Scan for the cell matching the given text and deliver its [x, y] coordinate at center. 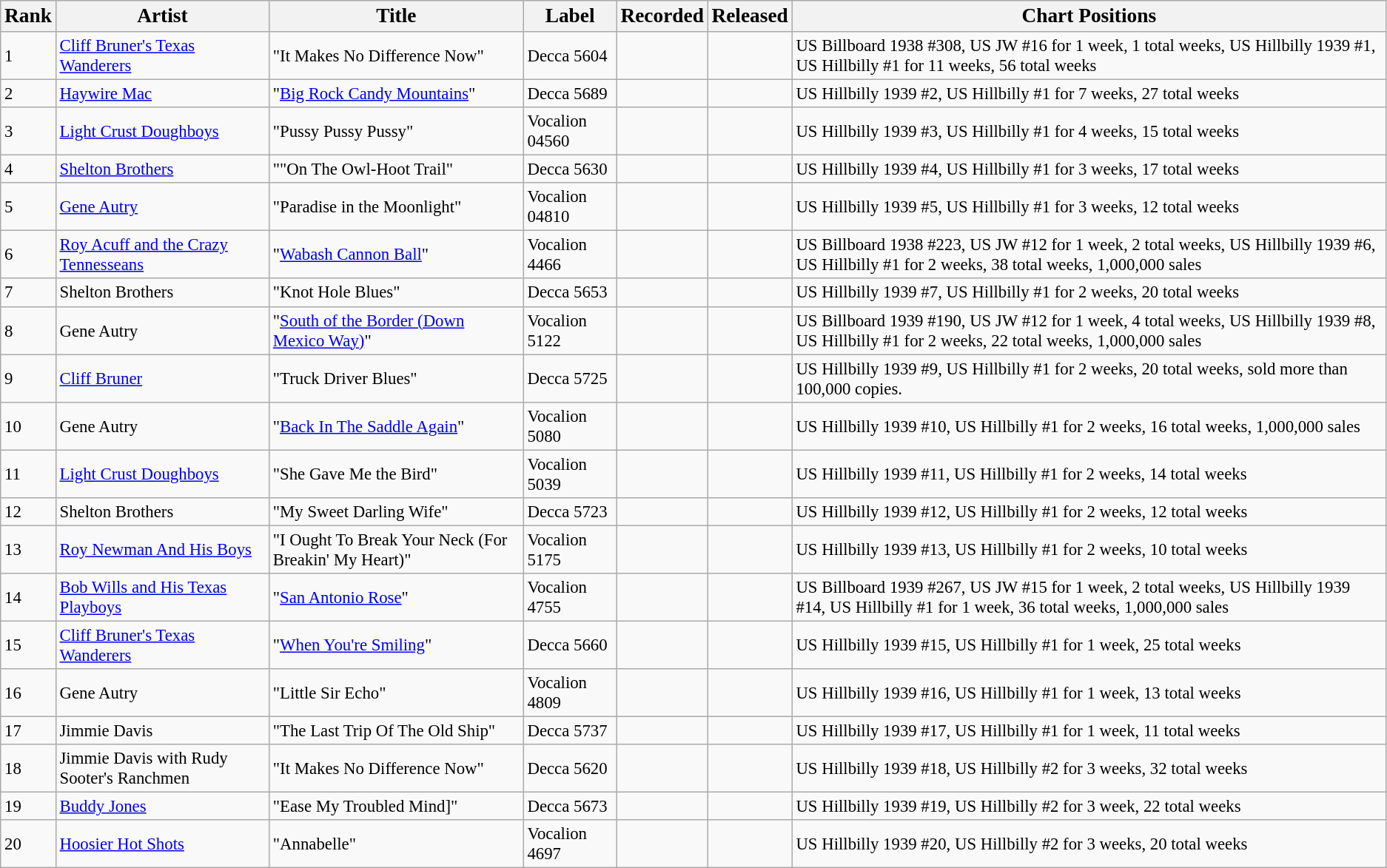
US Hillbilly 1939 #12, US Hillbilly #1 for 2 weeks, 12 total weeks [1089, 512]
Decca 5660 [570, 645]
""On The Owl-Hoot Trail" [396, 169]
12 [28, 512]
US Hillbilly 1939 #7, US Hillbilly #1 for 2 weeks, 20 total weeks [1089, 293]
8 [28, 330]
17 [28, 731]
US Billboard 1938 #223, US JW #12 for 1 week, 2 total weeks, US Hillbilly 1939 #6, US Hillbilly #1 for 2 weeks, 38 total weeks, 1,000,000 sales [1089, 255]
2 [28, 94]
Buddy Jones [162, 807]
Jimmie Davis with Rudy Sooter's Ranchmen [162, 768]
Decca 5620 [570, 768]
US Hillbilly 1939 #15, US Hillbilly #1 for 1 week, 25 total weeks [1089, 645]
3 [28, 132]
Recorded [662, 16]
Decca 5689 [570, 94]
Artist [162, 16]
US Billboard 1938 #308, US JW #16 for 1 week, 1 total weeks, US Hillbilly 1939 #1, US Hillbilly #1 for 11 weeks, 56 total weeks [1089, 56]
US Billboard 1939 #267, US JW #15 for 1 week, 2 total weeks, US Hillbilly 1939 #14, US Hillbilly #1 for 1 week, 36 total weeks, 1,000,000 sales [1089, 598]
"Wabash Cannon Ball" [396, 255]
US Hillbilly 1939 #13, US Hillbilly #1 for 2 weeks, 10 total weeks [1089, 549]
Vocalion 04810 [570, 207]
18 [28, 768]
US Hillbilly 1939 #18, US Hillbilly #2 for 3 weeks, 32 total weeks [1089, 768]
Released [750, 16]
Decca 5653 [570, 293]
"Back In The Saddle Again" [396, 426]
"When You're Smiling" [396, 645]
Vocalion 4697 [570, 844]
"South of the Border (Down Mexico Way)" [396, 330]
5 [28, 207]
"I Ought To Break Your Neck (For Breakin' My Heart)" [396, 549]
US Hillbilly 1939 #16, US Hillbilly #1 for 1 week, 13 total weeks [1089, 693]
Decca 5604 [570, 56]
"She Gave Me the Bird" [396, 474]
Cliff Bruner [162, 379]
US Hillbilly 1939 #10, US Hillbilly #1 for 2 weeks, 16 total weeks, 1,000,000 sales [1089, 426]
13 [28, 549]
14 [28, 598]
Vocalion 04560 [570, 132]
1 [28, 56]
"Knot Hole Blues" [396, 293]
6 [28, 255]
"The Last Trip Of The Old Ship" [396, 731]
Title [396, 16]
Vocalion 5122 [570, 330]
Roy Acuff and the Crazy Tennesseans [162, 255]
"Annabelle" [396, 844]
Decca 5737 [570, 731]
Decca 5630 [570, 169]
Vocalion 4755 [570, 598]
19 [28, 807]
Chart Positions [1089, 16]
US Hillbilly 1939 #20, US Hillbilly #2 for 3 weeks, 20 total weeks [1089, 844]
US Billboard 1939 #190, US JW #12 for 1 week, 4 total weeks, US Hillbilly 1939 #8, US Hillbilly #1 for 2 weeks, 22 total weeks, 1,000,000 sales [1089, 330]
"Ease My Troubled Mind]" [396, 807]
Label [570, 16]
Decca 5725 [570, 379]
16 [28, 693]
10 [28, 426]
Bob Wills and His Texas Playboys [162, 598]
US Hillbilly 1939 #9, US Hillbilly #1 for 2 weeks, 20 total weeks, sold more than 100,000 copies. [1089, 379]
"Pussy Pussy Pussy" [396, 132]
7 [28, 293]
Vocalion 4809 [570, 693]
US Hillbilly 1939 #5, US Hillbilly #1 for 3 weeks, 12 total weeks [1089, 207]
Vocalion 5175 [570, 549]
"Big Rock Candy Mountains" [396, 94]
"San Antonio Rose" [396, 598]
"My Sweet Darling Wife" [396, 512]
Vocalion 5039 [570, 474]
US Hillbilly 1939 #19, US Hillbilly #2 for 3 week, 22 total weeks [1089, 807]
"Truck Driver Blues" [396, 379]
9 [28, 379]
US Hillbilly 1939 #4, US Hillbilly #1 for 3 weeks, 17 total weeks [1089, 169]
"Paradise in the Moonlight" [396, 207]
Decca 5723 [570, 512]
Haywire Mac [162, 94]
Decca 5673 [570, 807]
20 [28, 844]
Vocalion 5080 [570, 426]
US Hillbilly 1939 #2, US Hillbilly #1 for 7 weeks, 27 total weeks [1089, 94]
Vocalion 4466 [570, 255]
US Hillbilly 1939 #11, US Hillbilly #1 for 2 weeks, 14 total weeks [1089, 474]
Hoosier Hot Shots [162, 844]
11 [28, 474]
US Hillbilly 1939 #3, US Hillbilly #1 for 4 weeks, 15 total weeks [1089, 132]
Jimmie Davis [162, 731]
Rank [28, 16]
US Hillbilly 1939 #17, US Hillbilly #1 for 1 week, 11 total weeks [1089, 731]
"Little Sir Echo" [396, 693]
15 [28, 645]
Roy Newman And His Boys [162, 549]
4 [28, 169]
